Scan for the cell matching the given text and deliver its (X, Y) coordinate at center. 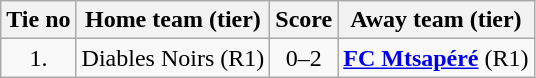
0–2 (304, 58)
Home team (tier) (173, 20)
Diables Noirs (R1) (173, 58)
Score (304, 20)
1. (38, 58)
Away team (tier) (436, 20)
FC Mtsapéré (R1) (436, 58)
Tie no (38, 20)
